Find where the given text appears and provide that cell's center as [x, y] coordinate. 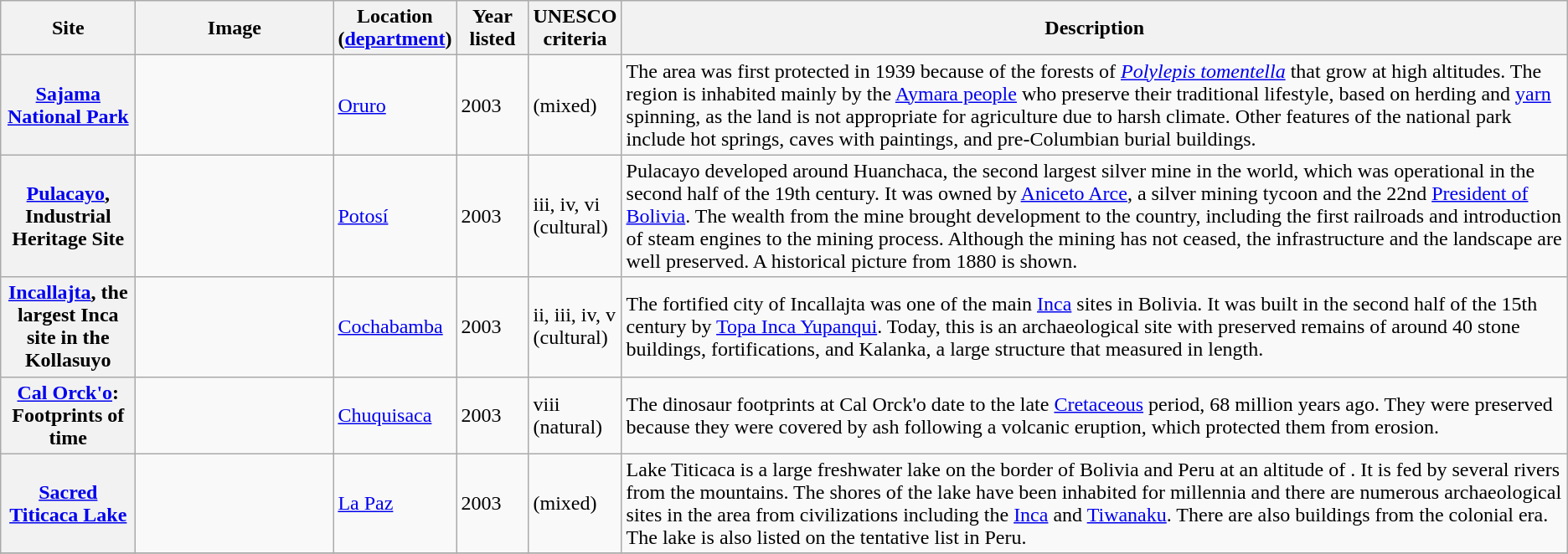
Potosí [395, 216]
Image [235, 28]
Oruro [395, 105]
viii (natural) [575, 415]
La Paz [395, 504]
Sacred Titicaca Lake [69, 504]
Pulacayo, Industrial Heritage Site [69, 216]
Cal Orck'o: Footprints of time [69, 415]
UNESCO criteria [575, 28]
ii, iii, iv, v (cultural) [575, 326]
iii, iv, vi (cultural) [575, 216]
Description [1094, 28]
Site [69, 28]
Sajama National Park [69, 105]
Year listed [493, 28]
Chuquisaca [395, 415]
Incallajta, the largest Inca site in the Kollasuyo [69, 326]
Location (department) [395, 28]
Cochabamba [395, 326]
